Find where the given text appears and provide that cell's center as (X, Y) coordinate. 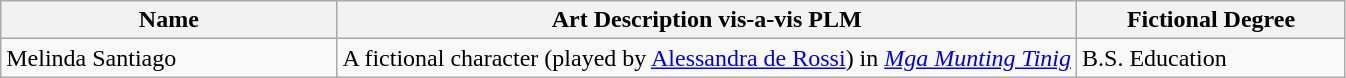
Art Description vis-a-vis PLM (707, 20)
Fictional Degree (1212, 20)
B.S. Education (1212, 58)
Melinda Santiago (169, 58)
A fictional character (played by Alessandra de Rossi) in Mga Munting Tinig (707, 58)
Name (169, 20)
